Determine the (x, y) coordinate at the center of the cell enclosing the given text.  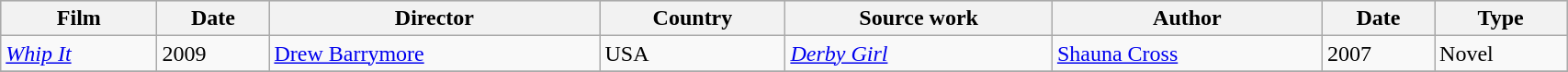
Film (79, 18)
Author (1187, 18)
USA (693, 54)
Drew Barrymore (434, 54)
Shauna Cross (1187, 54)
2009 (213, 54)
Type (1501, 18)
Whip It (79, 54)
Novel (1501, 54)
Derby Girl (919, 54)
2007 (1379, 54)
Director (434, 18)
Source work (919, 18)
Country (693, 18)
